Scan for the cell matching the given text and deliver its [X, Y] coordinate at center. 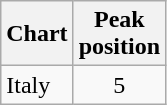
5 [119, 85]
Peakposition [119, 34]
Chart [37, 34]
Italy [37, 85]
